Scan for the cell matching the given text and deliver its [x, y] coordinate at center. 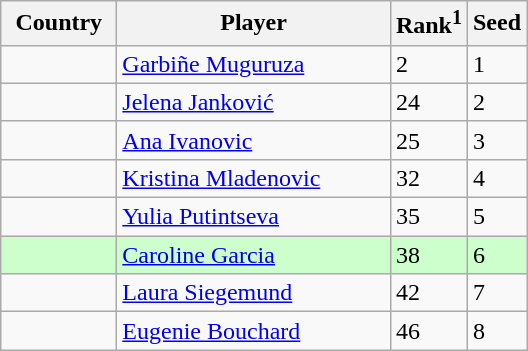
Player [254, 24]
Jelena Janković [254, 102]
Ana Ivanovic [254, 140]
38 [428, 255]
Country [59, 24]
7 [496, 293]
25 [428, 140]
32 [428, 178]
8 [496, 331]
Rank1 [428, 24]
Garbiñe Muguruza [254, 64]
Caroline Garcia [254, 255]
42 [428, 293]
Seed [496, 24]
35 [428, 217]
1 [496, 64]
46 [428, 331]
Eugenie Bouchard [254, 331]
Kristina Mladenovic [254, 178]
4 [496, 178]
3 [496, 140]
Laura Siegemund [254, 293]
5 [496, 217]
6 [496, 255]
24 [428, 102]
Yulia Putintseva [254, 217]
